Capture the cell that displays the provided text and extract its [X, Y] central coordinate. 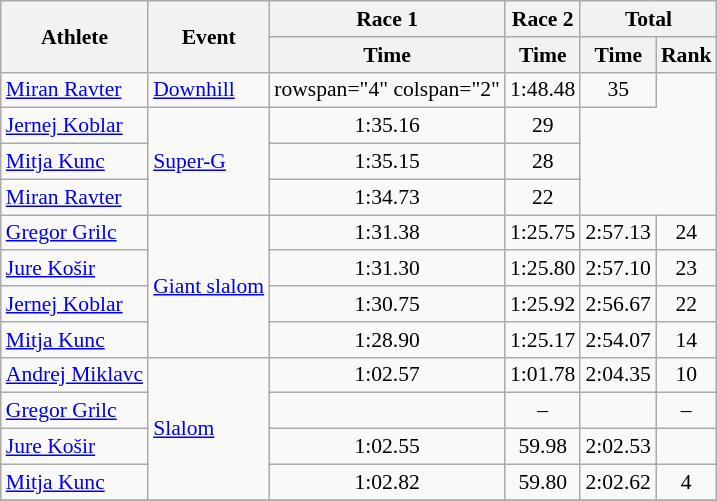
1:35.15 [387, 162]
1:25.17 [542, 340]
2:57.13 [618, 233]
2:54.07 [618, 340]
Athlete [74, 36]
1:02.55 [387, 447]
1:30.75 [387, 304]
1:01.78 [542, 375]
1:02.57 [387, 375]
Andrej Miklavc [74, 375]
Race 1 [387, 19]
1:31.38 [387, 233]
24 [686, 233]
Downhill [208, 90]
59.80 [542, 482]
rowspan="4" colspan="2" [387, 90]
10 [686, 375]
Giant slalom [208, 286]
23 [686, 269]
1:35.16 [387, 126]
1:25.92 [542, 304]
1:48.48 [542, 90]
2:57.10 [618, 269]
1:34.73 [387, 197]
2:02.53 [618, 447]
29 [542, 126]
1:25.80 [542, 269]
Slalom [208, 428]
35 [618, 90]
2:04.35 [618, 375]
2:02.62 [618, 482]
2:56.67 [618, 304]
28 [542, 162]
1:25.75 [542, 233]
4 [686, 482]
Super-G [208, 162]
Rank [686, 55]
Total [648, 19]
59.98 [542, 447]
1:28.90 [387, 340]
Event [208, 36]
14 [686, 340]
1:31.30 [387, 269]
1:02.82 [387, 482]
Race 2 [542, 19]
